Return the [X, Y] coordinate for the center point of the cell that contains the specified text.  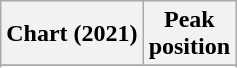
Peakposition [189, 34]
Chart (2021) [72, 34]
